Determine the (X, Y) coordinate at the center of the cell enclosing the given text.  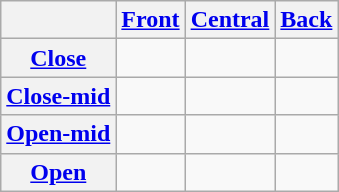
Back (306, 20)
Close (58, 58)
Open-mid (58, 134)
Close-mid (58, 96)
Front (150, 20)
Open (58, 172)
Central (230, 20)
